Detect which cell encompasses the target text, then output its (X, Y) center coordinate. 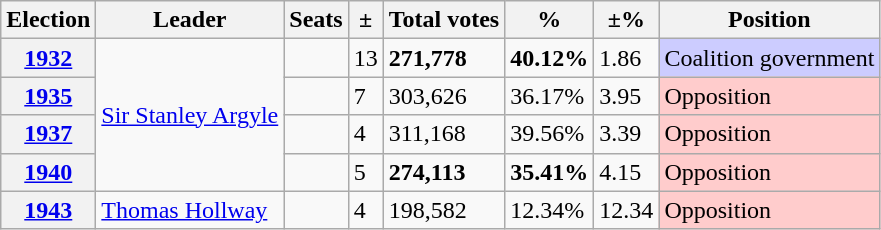
1932 (48, 58)
7 (366, 96)
40.12% (550, 58)
± (366, 20)
4.15 (626, 172)
35.41% (550, 172)
1940 (48, 172)
303,626 (444, 96)
198,582 (444, 210)
274,113 (444, 172)
Seats (316, 20)
Thomas Hollway (190, 210)
3.39 (626, 134)
39.56% (550, 134)
Election (48, 20)
% (550, 20)
12.34% (550, 210)
36.17% (550, 96)
5 (366, 172)
271,778 (444, 58)
1943 (48, 210)
Sir Stanley Argyle (190, 115)
13 (366, 58)
1937 (48, 134)
Leader (190, 20)
Coalition government (770, 58)
311,168 (444, 134)
12.34 (626, 210)
±% (626, 20)
1935 (48, 96)
Position (770, 20)
1.86 (626, 58)
Total votes (444, 20)
3.95 (626, 96)
